Determine the [X, Y] coordinate at the center of the cell enclosing the given text.  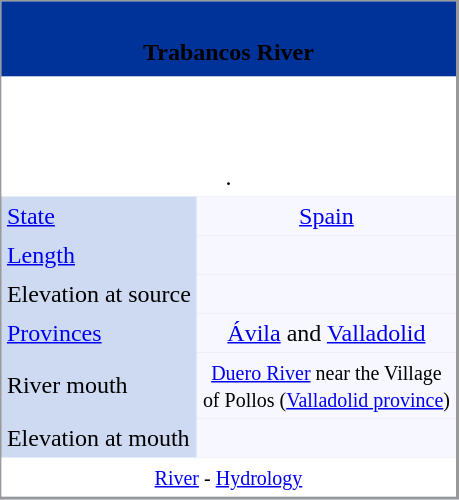
Length [99, 256]
Duero River near the Villageof Pollos (Valladolid province) [326, 385]
Elevation at mouth [99, 438]
River mouth [99, 385]
River - Hydrology [228, 478]
Spain [326, 216]
State [99, 216]
Elevation at source [99, 294]
Ávila and Valladolid [326, 334]
. [228, 136]
Provinces [99, 334]
